Identify which cell holds the provided text, then report its [X, Y] central coordinate. 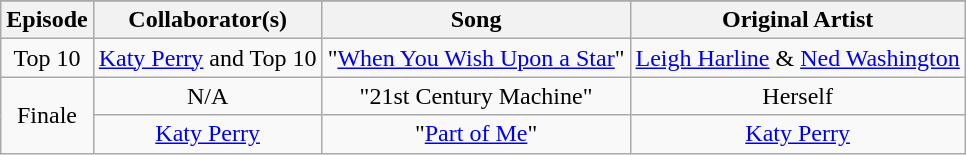
Leigh Harline & Ned Washington [798, 58]
Herself [798, 96]
Collaborator(s) [208, 20]
"When You Wish Upon a Star" [476, 58]
Song [476, 20]
N/A [208, 96]
"Part of Me" [476, 134]
Episode [47, 20]
Top 10 [47, 58]
Finale [47, 115]
Katy Perry and Top 10 [208, 58]
Original Artist [798, 20]
"21st Century Machine" [476, 96]
